Identify which cell holds the provided text, then report its [x, y] central coordinate. 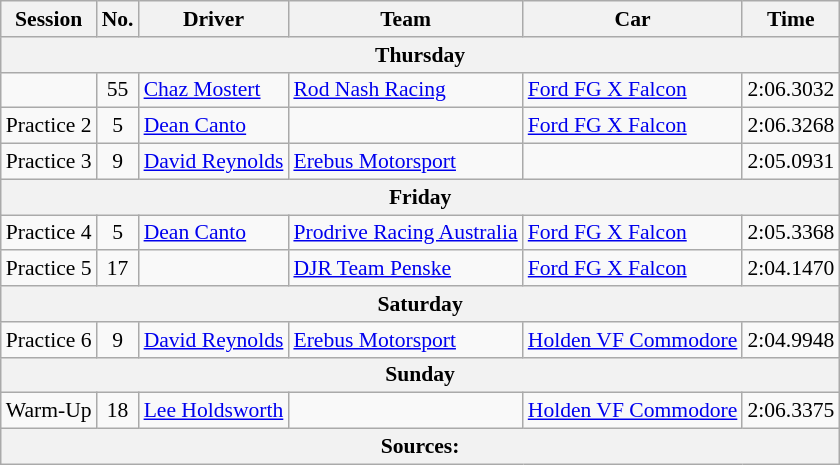
Prodrive Racing Australia [405, 233]
DJR Team Penske [405, 269]
Team [405, 19]
Chaz Mostert [214, 90]
2:05.0931 [790, 162]
No. [118, 19]
Time [790, 19]
2:04.1470 [790, 269]
Rod Nash Racing [405, 90]
Sunday [420, 375]
Car [633, 19]
Warm-Up [49, 411]
Session [49, 19]
Practice 4 [49, 233]
2:05.3368 [790, 233]
2:04.9948 [790, 340]
Driver [214, 19]
Practice 3 [49, 162]
Saturday [420, 304]
18 [118, 411]
17 [118, 269]
Lee Holdsworth [214, 411]
2:06.3375 [790, 411]
Sources: [420, 447]
Friday [420, 197]
Practice 2 [49, 126]
Thursday [420, 55]
2:06.3268 [790, 126]
Practice 5 [49, 269]
55 [118, 90]
2:06.3032 [790, 90]
Practice 6 [49, 340]
